Locate the cell with the specified text and output its [X, Y] center coordinate. 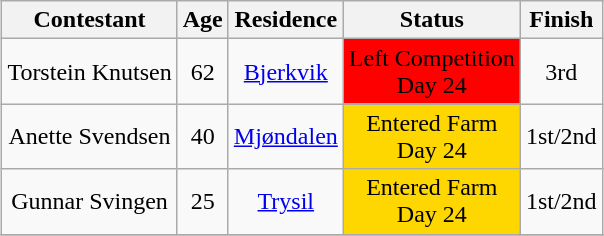
Status [432, 20]
Anette Svendsen [90, 136]
62 [202, 72]
Trysil [286, 202]
3rd [561, 72]
Left CompetitionDay 24 [432, 72]
Gunnar Svingen [90, 202]
40 [202, 136]
Age [202, 20]
Bjerkvik [286, 72]
Finish [561, 20]
Contestant [90, 20]
25 [202, 202]
Residence [286, 20]
Torstein Knutsen [90, 72]
Mjøndalen [286, 136]
